Extract the [x, y] coordinate from the center of the cell holding the provided text.  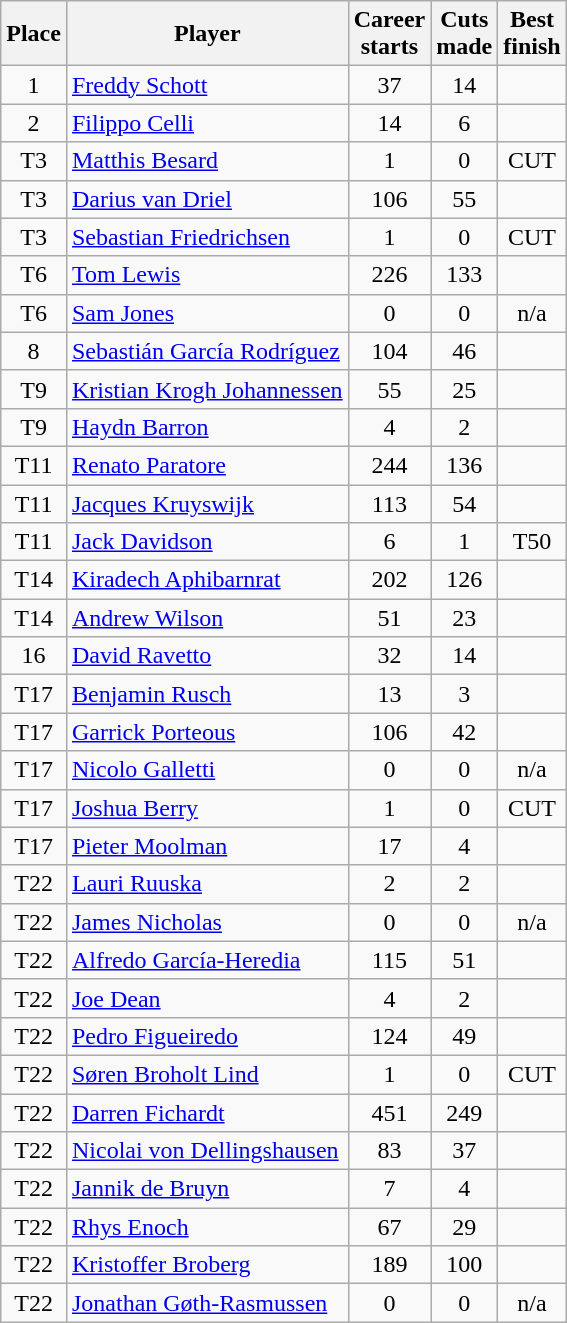
Sebastián García Rodríguez [207, 351]
Pedro Figueiredo [207, 1036]
Sam Jones [207, 313]
Freddy Schott [207, 85]
67 [390, 1227]
Søren Broholt Lind [207, 1074]
Sebastian Friedrichsen [207, 237]
Lauri Ruuska [207, 884]
Darren Fichardt [207, 1113]
25 [464, 389]
100 [464, 1265]
249 [464, 1113]
Nicolai von Dellingshausen [207, 1151]
13 [390, 694]
Pieter Moolman [207, 846]
42 [464, 732]
Garrick Porteous [207, 732]
46 [464, 351]
Jacques Kruyswijk [207, 503]
Nicolo Galletti [207, 770]
Haydn Barron [207, 427]
126 [464, 580]
Joe Dean [207, 998]
David Ravetto [207, 656]
124 [390, 1036]
Rhys Enoch [207, 1227]
T50 [532, 542]
Andrew Wilson [207, 618]
Career starts [390, 34]
Bestfinish [532, 34]
7 [390, 1189]
8 [34, 351]
Kristian Krogh Johannessen [207, 389]
Player [207, 34]
49 [464, 1036]
54 [464, 503]
29 [464, 1227]
244 [390, 465]
Darius van Driel [207, 199]
Jannik de Bruyn [207, 1189]
James Nicholas [207, 922]
Tom Lewis [207, 275]
Kiradech Aphibarnrat [207, 580]
Jonathan Gøth-Rasmussen [207, 1303]
16 [34, 656]
Benjamin Rusch [207, 694]
Alfredo García-Heredia [207, 960]
189 [390, 1265]
Renato Paratore [207, 465]
104 [390, 351]
115 [390, 960]
Filippo Celli [207, 123]
451 [390, 1113]
Kristoffer Broberg [207, 1265]
226 [390, 275]
83 [390, 1151]
136 [464, 465]
17 [390, 846]
3 [464, 694]
Matthis Besard [207, 161]
Place [34, 34]
113 [390, 503]
Joshua Berry [207, 808]
133 [464, 275]
32 [390, 656]
202 [390, 580]
Cutsmade [464, 34]
Jack Davidson [207, 542]
23 [464, 618]
